Search for the cell housing the specified text and yield its (X, Y) center coordinate. 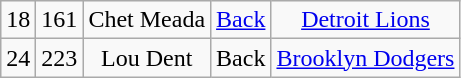
Brooklyn Dodgers (366, 58)
223 (60, 58)
24 (18, 58)
18 (18, 20)
Detroit Lions (366, 20)
Lou Dent (147, 58)
Chet Meada (147, 20)
161 (60, 20)
